Output the [x, y] coordinate of the center of the cell containing the given text.  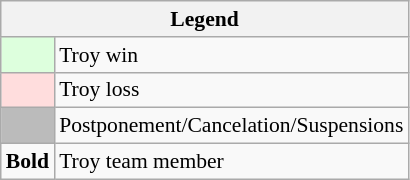
Troy loss [231, 90]
Troy win [231, 55]
Postponement/Cancelation/Suspensions [231, 126]
Troy team member [231, 162]
Legend [205, 19]
Bold [28, 162]
